Detect which cell encompasses the target text, then output its [X, Y] center coordinate. 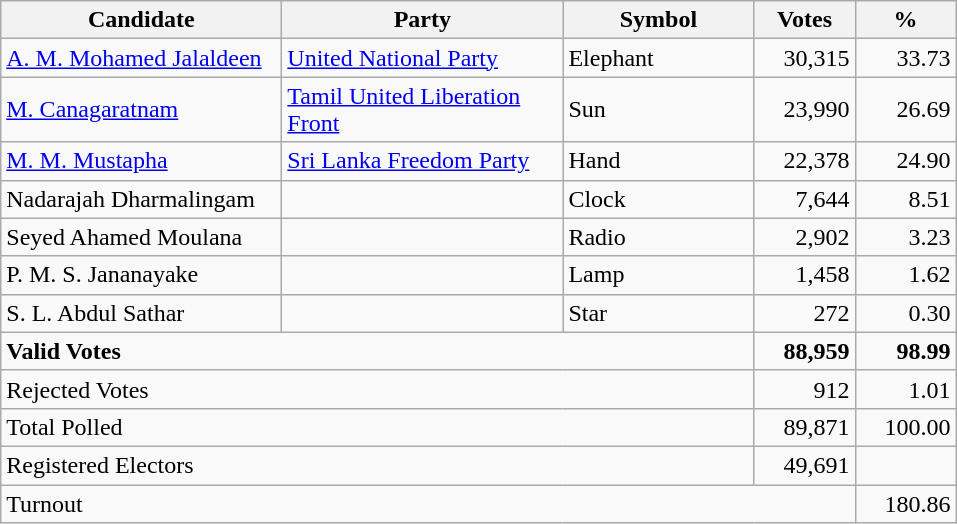
89,871 [804, 427]
Clock [658, 199]
Turnout [428, 503]
Valid Votes [378, 351]
22,378 [804, 161]
Sri Lanka Freedom Party [422, 161]
88,959 [804, 351]
23,990 [804, 110]
Votes [804, 20]
3.23 [906, 237]
33.73 [906, 58]
Total Polled [378, 427]
Rejected Votes [378, 389]
Symbol [658, 20]
Elephant [658, 58]
S. L. Abdul Sathar [142, 313]
100.00 [906, 427]
1.01 [906, 389]
98.99 [906, 351]
2,902 [804, 237]
P. M. S. Jananayake [142, 275]
26.69 [906, 110]
8.51 [906, 199]
% [906, 20]
Sun [658, 110]
180.86 [906, 503]
7,644 [804, 199]
Seyed Ahamed Moulana [142, 237]
30,315 [804, 58]
A. M. Mohamed Jalaldeen [142, 58]
M. Canagaratnam [142, 110]
49,691 [804, 465]
24.90 [906, 161]
Star [658, 313]
Hand [658, 161]
Nadarajah Dharmalingam [142, 199]
M. M. Mustapha [142, 161]
Registered Electors [378, 465]
0.30 [906, 313]
United National Party [422, 58]
Tamil United Liberation Front [422, 110]
272 [804, 313]
1.62 [906, 275]
Radio [658, 237]
Candidate [142, 20]
Lamp [658, 275]
1,458 [804, 275]
912 [804, 389]
Party [422, 20]
